Output the [X, Y] coordinate of the center of the cell containing the given text.  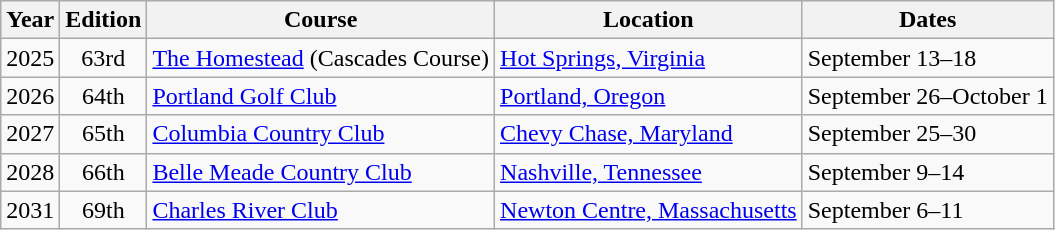
63rd [104, 58]
Belle Meade Country Club [321, 172]
Chevy Chase, Maryland [649, 134]
Nashville, Tennessee [649, 172]
2025 [30, 58]
2028 [30, 172]
69th [104, 210]
Hot Springs, Virginia [649, 58]
Portland, Oregon [649, 96]
The Homestead (Cascades Course) [321, 58]
Year [30, 20]
Edition [104, 20]
September 25–30 [928, 134]
Course [321, 20]
66th [104, 172]
Newton Centre, Massachusetts [649, 210]
September 26–October 1 [928, 96]
Charles River Club [321, 210]
2026 [30, 96]
2031 [30, 210]
September 6–11 [928, 210]
Columbia Country Club [321, 134]
Location [649, 20]
64th [104, 96]
Portland Golf Club [321, 96]
65th [104, 134]
September 9–14 [928, 172]
September 13–18 [928, 58]
2027 [30, 134]
Dates [928, 20]
